Provide the [x, y] coordinate of the cell's center where the given text is located.  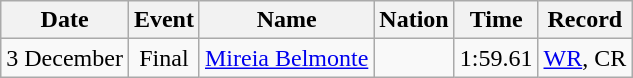
WR, CR [585, 58]
Record [585, 20]
Name [286, 20]
Date [65, 20]
Nation [414, 20]
3 December [65, 58]
Event [164, 20]
1:59.61 [496, 58]
Time [496, 20]
Mireia Belmonte [286, 58]
Final [164, 58]
